Output the (X, Y) coordinate of the center of the cell containing the given text.  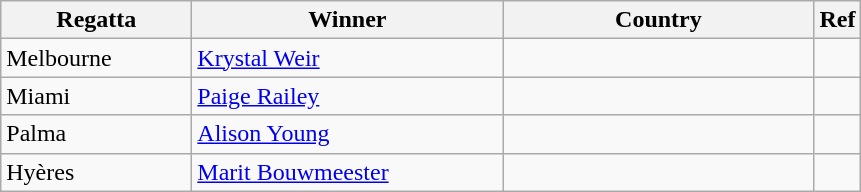
Hyères (96, 172)
Regatta (96, 20)
Krystal Weir (348, 58)
Marit Bouwmeester (348, 172)
Paige Railey (348, 96)
Alison Young (348, 134)
Winner (348, 20)
Palma (96, 134)
Ref (838, 20)
Melbourne (96, 58)
Miami (96, 96)
Country (658, 20)
